Locate the cell with the specified text and output its [x, y] center coordinate. 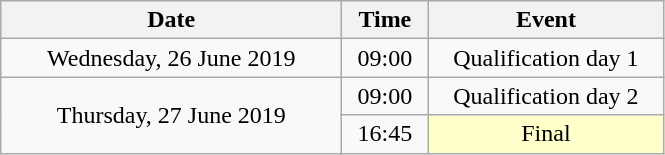
Event [546, 20]
Wednesday, 26 June 2019 [172, 58]
Qualification day 1 [546, 58]
Final [546, 134]
Thursday, 27 June 2019 [172, 115]
Date [172, 20]
Qualification day 2 [546, 96]
Time [385, 20]
16:45 [385, 134]
